From the cell containing the given text, extract its center point as (X, Y) coordinate. 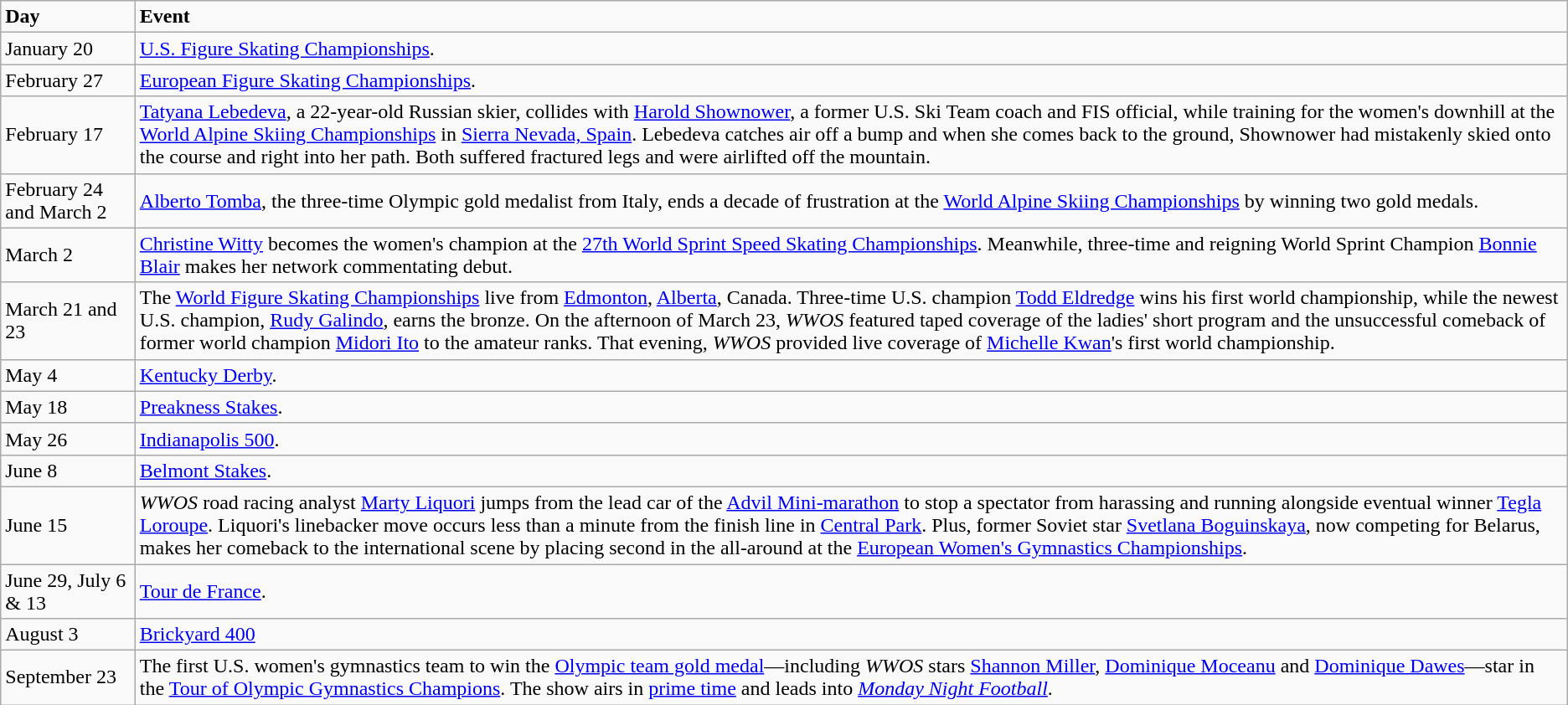
Tour de France. (851, 591)
May 18 (69, 407)
May 26 (69, 439)
August 3 (69, 635)
March 2 (69, 255)
Preakness Stakes. (851, 407)
February 27 (69, 80)
Kentucky Derby. (851, 375)
January 20 (69, 49)
European Figure Skating Championships. (851, 80)
September 23 (69, 678)
U.S. Figure Skating Championships. (851, 49)
June 8 (69, 471)
June 29, July 6 & 13 (69, 591)
June 15 (69, 525)
Belmont Stakes. (851, 471)
Brickyard 400 (851, 635)
Event (851, 17)
February 24 and March 2 (69, 201)
February 17 (69, 135)
May 4 (69, 375)
Day (69, 17)
March 21 and 23 (69, 321)
Indianapolis 500. (851, 439)
